Return (X, Y) of the center of cell containing provided text 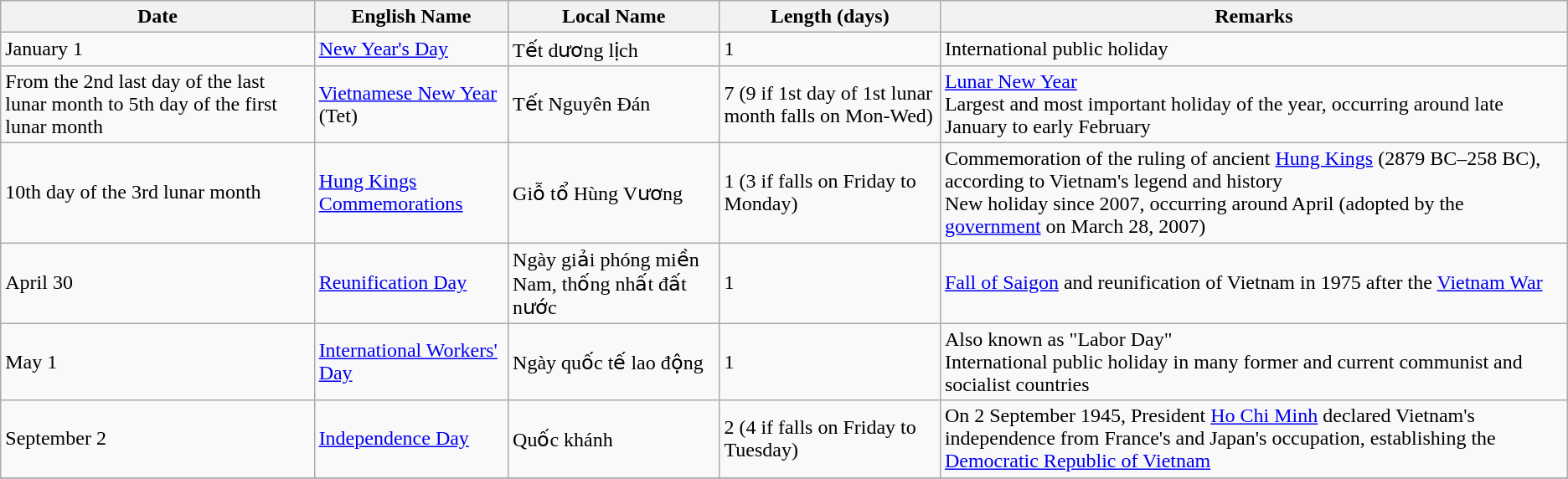
International Workers' Day (410, 362)
April 30 (157, 283)
Tết Nguyên Đán (614, 104)
Hung Kings Commemorations (410, 193)
International public holiday (1253, 49)
From the 2nd last day of the last lunar month to 5th day of the first lunar month (157, 104)
Length (days) (829, 17)
10th day of the 3rd lunar month (157, 193)
Giỗ tổ Hùng Vương (614, 193)
Also known as "Labor Day" International public holiday in many former and current communist and socialist countries (1253, 362)
Remarks (1253, 17)
Reunification Day (410, 283)
Fall of Saigon and reunification of Vietnam in 1975 after the Vietnam War (1253, 283)
English Name (410, 17)
1 (3 if falls on Friday to Monday) (829, 193)
Ngày giải phóng miền Nam, thống nhất đất nước (614, 283)
Independence Day (410, 439)
January 1 (157, 49)
7 (9 if 1st day of 1st lunar month falls on Mon-Wed) (829, 104)
Tết dương lịch (614, 49)
May 1 (157, 362)
Local Name (614, 17)
Lunar New Year Largest and most important holiday of the year, occurring around late January to early February (1253, 104)
Date (157, 17)
September 2 (157, 439)
Ngày quốc tế lao động (614, 362)
2 (4 if falls on Friday to Tuesday) (829, 439)
New Year's Day (410, 49)
Quốc khánh (614, 439)
Vietnamese New Year (Tet) (410, 104)
